For the text-containing cell, return its midpoint in (x, y) coordinate format. 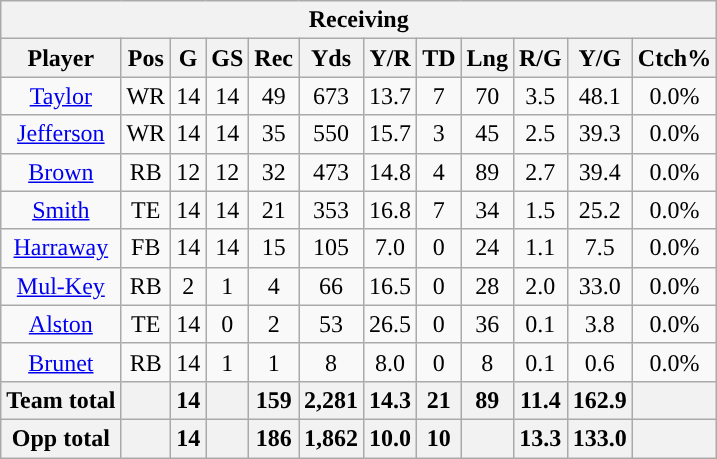
14.8 (390, 172)
550 (330, 134)
2.5 (540, 134)
49 (274, 96)
105 (330, 248)
Brunet (61, 362)
Mul-Key (61, 286)
10 (439, 438)
Player (61, 58)
8.0 (390, 362)
26.5 (390, 324)
Brown (61, 172)
Receiving (359, 20)
16.8 (390, 210)
24 (487, 248)
39.3 (600, 134)
Rec (274, 58)
45 (487, 134)
Opp total (61, 438)
Alston (61, 324)
70 (487, 96)
33.0 (600, 286)
1,862 (330, 438)
Y/R (390, 58)
Y/G (600, 58)
28 (487, 286)
3 (439, 134)
159 (274, 400)
14.3 (390, 400)
3.5 (540, 96)
25.2 (600, 210)
Taylor (61, 96)
32 (274, 172)
473 (330, 172)
3.8 (600, 324)
GS (228, 58)
Harraway (61, 248)
R/G (540, 58)
673 (330, 96)
13.7 (390, 96)
2,281 (330, 400)
353 (330, 210)
15.7 (390, 134)
Smith (61, 210)
39.4 (600, 172)
16.5 (390, 286)
11.4 (540, 400)
48.1 (600, 96)
Team total (61, 400)
7.5 (600, 248)
35 (274, 134)
66 (330, 286)
2.7 (540, 172)
Lng (487, 58)
1.5 (540, 210)
36 (487, 324)
133.0 (600, 438)
Jefferson (61, 134)
7.0 (390, 248)
34 (487, 210)
162.9 (600, 400)
Ctch% (674, 58)
G (188, 58)
TD (439, 58)
1.1 (540, 248)
15 (274, 248)
10.0 (390, 438)
Yds (330, 58)
186 (274, 438)
2.0 (540, 286)
13.3 (540, 438)
FB (146, 248)
53 (330, 324)
Pos (146, 58)
0.6 (600, 362)
